From the cell containing the given text, extract its center point as [x, y] coordinate. 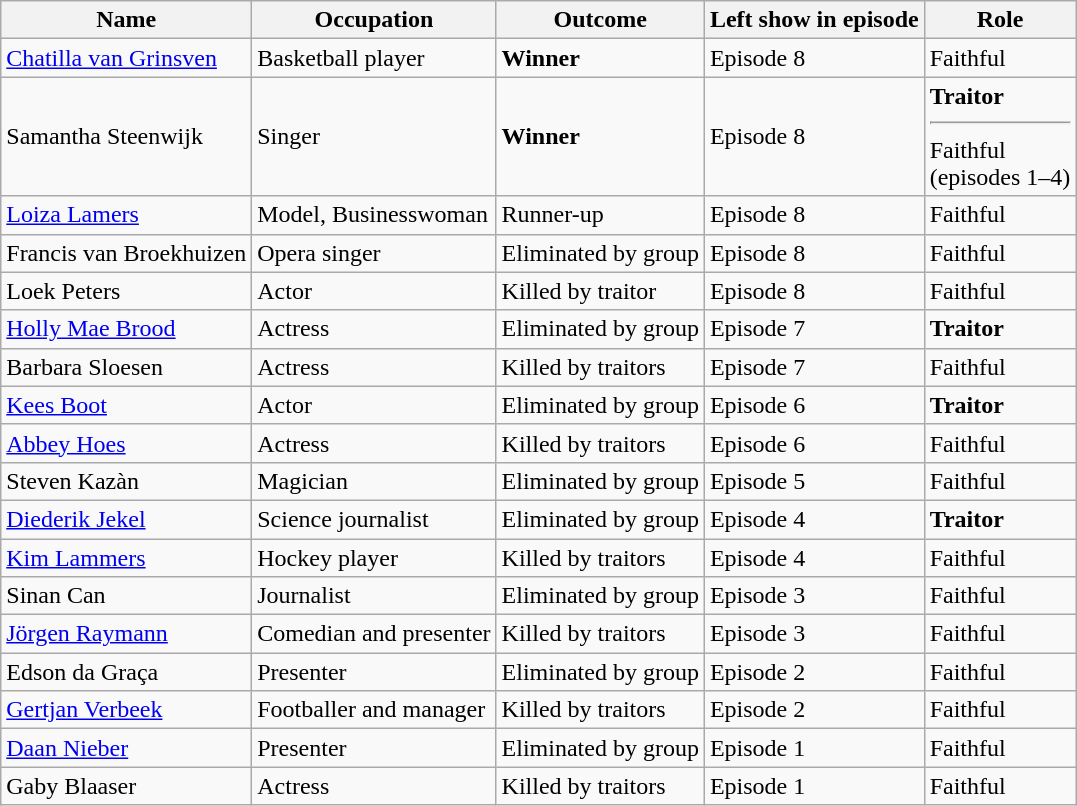
Kim Lammers [126, 557]
Samantha Steenwijk [126, 136]
Outcome [600, 20]
Left show in episode [814, 20]
Episode 5 [814, 481]
Gertjan Verbeek [126, 710]
TraitorFaithful(episodes 1–4) [1000, 136]
Singer [374, 136]
Chatilla van Grinsven [126, 58]
Sinan Can [126, 596]
Abbey Hoes [126, 443]
Edson da Graça [126, 672]
Opera singer [374, 253]
Basketball player [374, 58]
Holly Mae Brood [126, 329]
Role [1000, 20]
Steven Kazàn [126, 481]
Comedian and presenter [374, 634]
Model, Businesswoman [374, 215]
Runner-up [600, 215]
Loek Peters [126, 291]
Footballer and manager [374, 710]
Kees Boot [126, 405]
Diederik Jekel [126, 519]
Jörgen Raymann [126, 634]
Francis van Broekhuizen [126, 253]
Name [126, 20]
Magician [374, 481]
Daan Nieber [126, 748]
Science journalist [374, 519]
Killed by traitor [600, 291]
Journalist [374, 596]
Hockey player [374, 557]
Barbara Sloesen [126, 367]
Occupation [374, 20]
Loiza Lamers [126, 215]
Gaby Blaaser [126, 786]
